Return the (x, y) coordinate for the center point of the cell that contains the specified text.  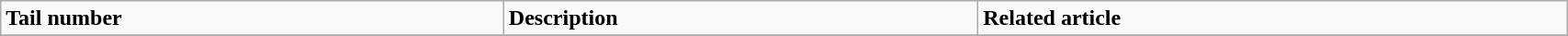
Tail number (253, 18)
Related article (1273, 18)
Description (740, 18)
